Return [X, Y] of the center of cell containing provided text 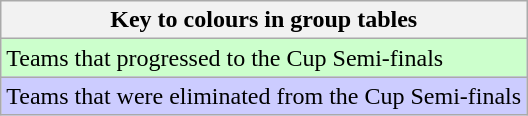
Teams that progressed to the Cup Semi-finals [264, 58]
Key to colours in group tables [264, 20]
Teams that were eliminated from the Cup Semi-finals [264, 96]
